Extract the (x, y) coordinate from the center of the cell holding the provided text.  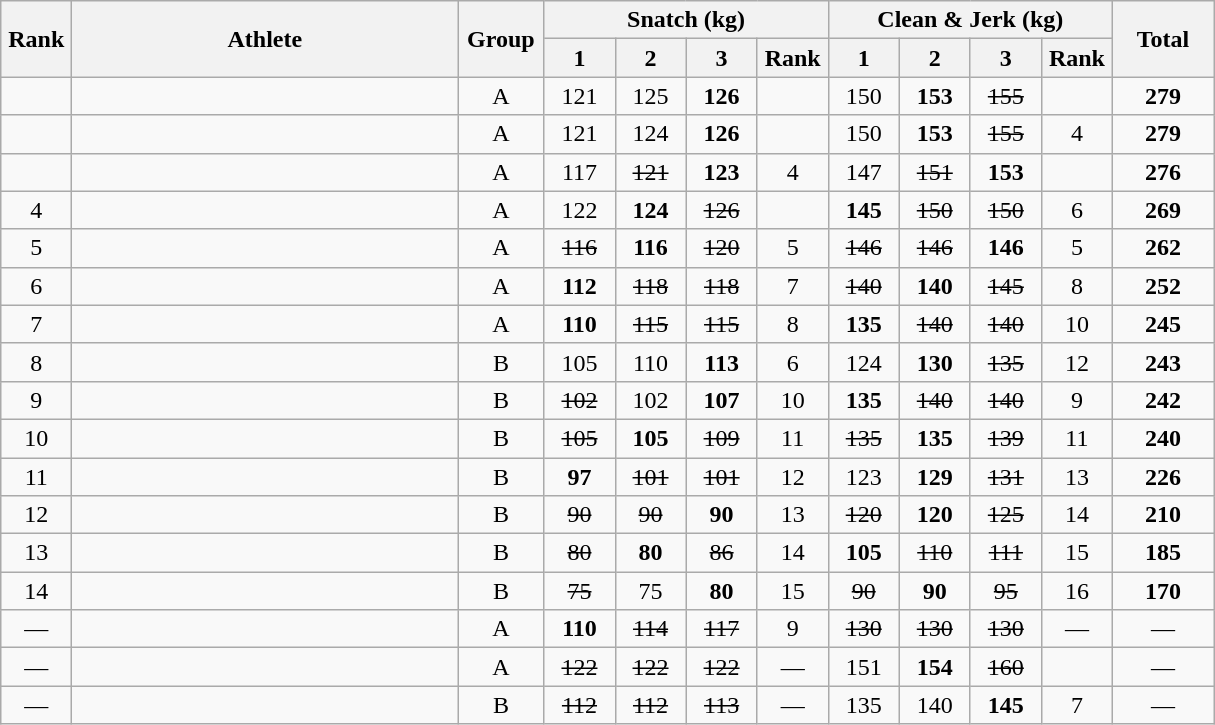
97 (580, 477)
147 (864, 172)
269 (1162, 210)
Clean & Jerk (kg) (970, 20)
252 (1162, 286)
226 (1162, 477)
107 (722, 400)
Group (501, 39)
276 (1162, 172)
185 (1162, 553)
Total (1162, 39)
109 (722, 438)
129 (934, 477)
Snatch (kg) (686, 20)
243 (1162, 362)
262 (1162, 248)
170 (1162, 591)
111 (1006, 553)
242 (1162, 400)
95 (1006, 591)
86 (722, 553)
240 (1162, 438)
131 (1006, 477)
Athlete (265, 39)
139 (1006, 438)
114 (650, 629)
16 (1076, 591)
245 (1162, 324)
160 (1006, 667)
154 (934, 667)
210 (1162, 515)
